Return the [x, y] coordinate for the center point of the cell that contains the specified text.  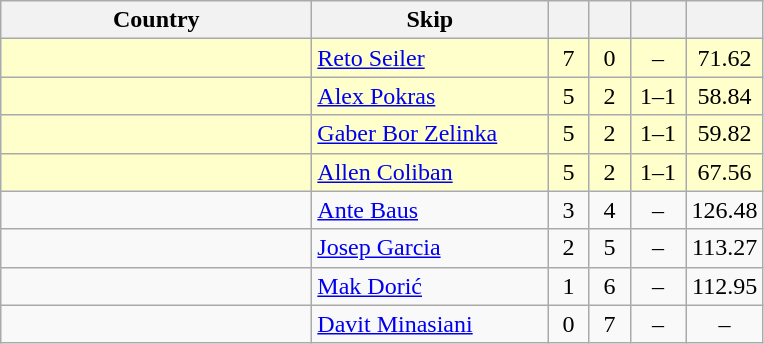
58.84 [724, 96]
6 [610, 286]
113.27 [724, 248]
Allen Coliban [430, 172]
Davit Minasiani [430, 324]
Josep Garcia [430, 248]
Alex Pokras [430, 96]
Country [156, 20]
Skip [430, 20]
3 [568, 210]
Ante Baus [430, 210]
71.62 [724, 58]
67.56 [724, 172]
1 [568, 286]
Mak Dorić [430, 286]
4 [610, 210]
Reto Seiler [430, 58]
126.48 [724, 210]
112.95 [724, 286]
Gaber Bor Zelinka [430, 134]
59.82 [724, 134]
